Output the [x, y] coordinate of the center of the cell containing the given text.  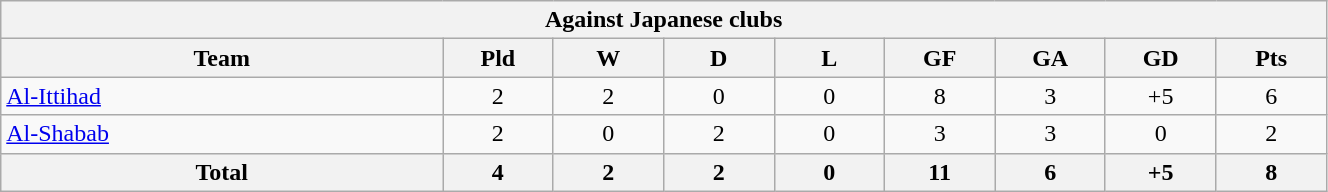
Al-Shabab [222, 134]
Al-Ittihad [222, 96]
Against Japanese clubs [664, 20]
L [829, 58]
11 [939, 172]
4 [498, 172]
D [719, 58]
Total [222, 172]
GD [1160, 58]
GF [939, 58]
GA [1050, 58]
W [608, 58]
Team [222, 58]
Pld [498, 58]
Pts [1272, 58]
